Return the [x, y] coordinate for the center point of the cell that contains the specified text.  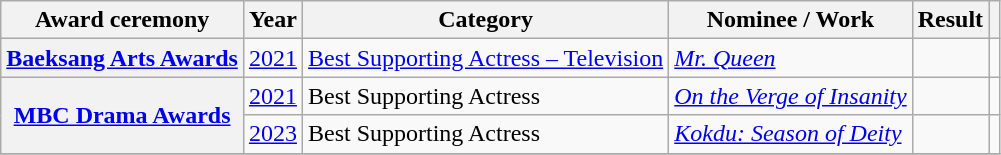
Year [272, 20]
On the Verge of Insanity [790, 96]
Award ceremony [122, 20]
Baeksang Arts Awards [122, 58]
Category [485, 20]
Result [950, 20]
Best Supporting Actress – Television [485, 58]
Mr. Queen [790, 58]
Nominee / Work [790, 20]
MBC Drama Awards [122, 115]
Kokdu: Season of Deity [790, 134]
2023 [272, 134]
